Output the [X, Y] coordinate of the center of the cell containing the given text.  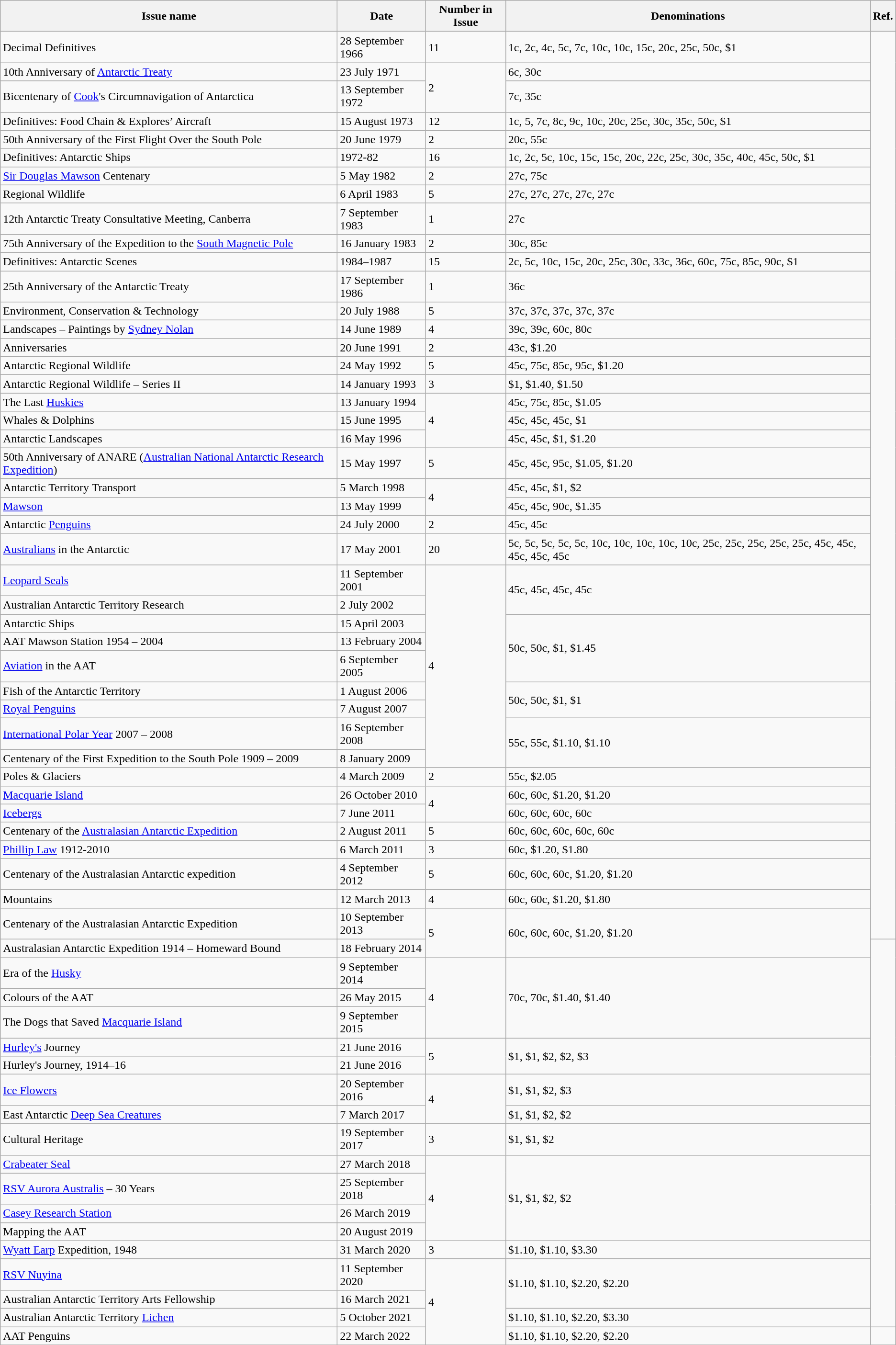
RSV Nuyina [169, 1275]
10 September 2013 [382, 923]
10th Anniversary of Antarctic Treaty [169, 72]
$1.10, $1.10, $3.30 [688, 1250]
5 October 2021 [382, 1317]
43c, $1.20 [688, 348]
Definitives: Food Chain & Explores’ Aircraft [169, 121]
Antarctic Regional Wildlife – Series II [169, 384]
$1, $1, $2, $2, $3 [688, 1056]
45c, 45c, 45c, $1 [688, 420]
17 September 1986 [382, 286]
60c, $1.20, $1.80 [688, 849]
16 May 1996 [382, 439]
19 September 2017 [382, 1140]
Royal Penguins [169, 709]
AAT Penguins [169, 1335]
45c, 45c, 95c, $1.05, $1.20 [688, 463]
45c, 45c, $1, $2 [688, 488]
Crabeater Seal [169, 1164]
17 May 2001 [382, 549]
7 March 2017 [382, 1115]
15 June 1995 [382, 420]
1c, 2c, 4c, 5c, 7c, 10c, 10c, 15c, 20c, 25c, 50c, $1 [688, 47]
26 March 2019 [382, 1213]
Australians in the Antarctic [169, 549]
Icebergs [169, 813]
14 June 1989 [382, 329]
9 September 2014 [382, 973]
Hurley's Journey [169, 1047]
Australian Antarctic Territory Research [169, 605]
5 May 1982 [382, 176]
16 January 1983 [382, 243]
24 July 2000 [382, 524]
20c, 55c [688, 139]
20 July 1988 [382, 311]
15 August 1973 [382, 121]
36c [688, 286]
20 June 1991 [382, 348]
Antarctic Territory Transport [169, 488]
RSV Aurora Australis – 30 Years [169, 1188]
45c, 45c [688, 524]
Environment, Conservation & Technology [169, 311]
55c, $2.05 [688, 777]
Date [382, 16]
8 January 2009 [382, 758]
12 March 2013 [382, 899]
11 [465, 47]
60c, 60c, 60c, 60c [688, 813]
Era of the Husky [169, 973]
5 March 1998 [382, 488]
Sir Douglas Mawson Centenary [169, 176]
Anniversaries [169, 348]
18 February 2014 [382, 948]
Australasian Antarctic Expedition 1914 – Homeward Bound [169, 948]
13 January 1994 [382, 402]
20 [465, 549]
Mapping the AAT [169, 1232]
20 September 2016 [382, 1090]
6 March 2011 [382, 849]
1c, 2c, 5c, 10c, 15c, 15c, 20c, 22c, 25c, 30c, 35c, 40c, 45c, 50c, $1 [688, 158]
11 September 2001 [382, 580]
Colours of the AAT [169, 998]
9 September 2015 [382, 1023]
Issue name [169, 16]
Hurley's Journey, 1914–16 [169, 1065]
60c, 60c, $1.20, $1.80 [688, 899]
1 August 2006 [382, 691]
Antarctic Ships [169, 623]
7 September 1983 [382, 218]
60c, 60c, $1.20, $1.20 [688, 795]
1c, 5, 7c, 8c, 9c, 10c, 20c, 25c, 30c, 35c, 50c, $1 [688, 121]
International Polar Year 2007 – 2008 [169, 734]
East Antarctic Deep Sea Creatures [169, 1115]
Aviation in the AAT [169, 667]
12th Antarctic Treaty Consultative Meeting, Canberra [169, 218]
Regional Wildlife [169, 194]
Poles & Glaciers [169, 777]
Bicentenary of Cook's Circumnavigation of Antarctica [169, 97]
6 September 2005 [382, 667]
70c, 70c, $1.40, $1.40 [688, 998]
Cultural Heritage [169, 1140]
5c, 5c, 5c, 5c, 5c, 10c, 10c, 10c, 10c, 10c, 25c, 25c, 25c, 25c, 25c, 45c, 45c, 45c, 45c, 45c [688, 549]
Wyatt Earp Expedition, 1948 [169, 1250]
Centenary of the First Expedition to the South Pole 1909 – 2009 [169, 758]
Antarctic Landscapes [169, 439]
Whales & Dolphins [169, 420]
AAT Mawson Station 1954 – 2004 [169, 642]
22 March 2022 [382, 1335]
31 March 2020 [382, 1250]
45c, 75c, 85c, $1.05 [688, 402]
75th Anniversary of the Expedition to the South Magnetic Pole [169, 243]
The Last Huskies [169, 402]
Landscapes – Paintings by Sydney Nolan [169, 329]
$1, $1, $2 [688, 1140]
Centenary of the Australasian Antarctic expedition [169, 874]
15 [465, 261]
Macquarie Island [169, 795]
Casey Research Station [169, 1213]
$1, $1, $2, $3 [688, 1090]
Ref. [883, 16]
50c, 50c, $1, $1 [688, 700]
14 January 1993 [382, 384]
45c, 75c, 85c, 95c, $1.20 [688, 366]
Ice Flowers [169, 1090]
Antarctic Regional Wildlife [169, 366]
16 [465, 158]
2 July 2002 [382, 605]
27c, 27c, 27c, 27c, 27c [688, 194]
Phillip Law 1912-2010 [169, 849]
16 September 2008 [382, 734]
60c, 60c, 60c, 60c, 60c [688, 831]
45c, 45c, 45c, 45c [688, 589]
6 April 1983 [382, 194]
Decimal Definitives [169, 47]
50c, 50c, $1, $1.45 [688, 647]
The Dogs that Saved Macquarie Island [169, 1023]
13 February 2004 [382, 642]
$1.10, $1.10, $2.20, $3.30 [688, 1317]
7 August 2007 [382, 709]
15 May 1997 [382, 463]
Number in Issue [465, 16]
50th Anniversary of ANARE (Australian National Antarctic Research Expedition) [169, 463]
28 September 1966 [382, 47]
55c, 55c, $1.10, $1.10 [688, 743]
13 September 1972 [382, 97]
2c, 5c, 10c, 15c, 20c, 25c, 30c, 33c, 36c, 60c, 75c, 85c, 90c, $1 [688, 261]
Mawson [169, 506]
Definitives: Antarctic Scenes [169, 261]
6c, 30c [688, 72]
16 March 2021 [382, 1299]
26 May 2015 [382, 998]
7 June 2011 [382, 813]
45c, 45c, 90c, $1.35 [688, 506]
37c, 37c, 37c, 37c, 37c [688, 311]
12 [465, 121]
Leopard Seals [169, 580]
20 June 1979 [382, 139]
Antarctic Penguins [169, 524]
13 May 1999 [382, 506]
Australian Antarctic Territory Arts Fellowship [169, 1299]
25 September 2018 [382, 1188]
4 March 2009 [382, 777]
30c, 85c [688, 243]
25th Anniversary of the Antarctic Treaty [169, 286]
2 August 2011 [382, 831]
23 July 1971 [382, 72]
1972-82 [382, 158]
15 April 2003 [382, 623]
50th Anniversary of the First Flight Over the South Pole [169, 139]
24 May 1992 [382, 366]
Mountains [169, 899]
26 October 2010 [382, 795]
Definitives: Antarctic Ships [169, 158]
7c, 35c [688, 97]
Australian Antarctic Territory Lichen [169, 1317]
20 August 2019 [382, 1232]
11 September 2020 [382, 1275]
45c, 45c, $1, $1.20 [688, 439]
27c, 75c [688, 176]
Denominations [688, 16]
$1, $1.40, $1.50 [688, 384]
27 March 2018 [382, 1164]
4 September 2012 [382, 874]
39c, 39c, 60c, 80c [688, 329]
1984–1987 [382, 261]
27c [688, 218]
Fish of the Antarctic Territory [169, 691]
